Return [X, Y] of the center of cell containing provided text 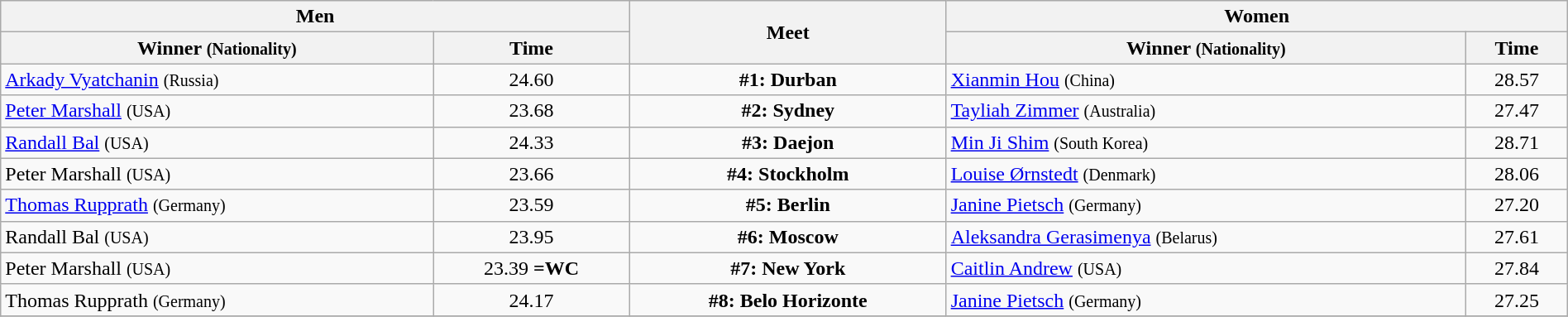
#4: Stockholm [787, 174]
Aleksandra Gerasimenya (Belarus) [1206, 237]
23.39 =WC [532, 268]
#2: Sydney [787, 111]
28.57 [1517, 79]
Women [1257, 17]
23.59 [532, 205]
28.06 [1517, 174]
27.61 [1517, 237]
Caitlin Andrew (USA) [1206, 268]
27.25 [1517, 300]
#8: Belo Horizonte [787, 300]
Men [316, 17]
24.17 [532, 300]
#3: Daejon [787, 142]
#7: New York [787, 268]
27.84 [1517, 268]
#6: Moscow [787, 237]
#5: Berlin [787, 205]
Meet [787, 32]
#1: Durban [787, 79]
24.60 [532, 79]
24.33 [532, 142]
28.71 [1517, 142]
Arkady Vyatchanin (Russia) [217, 79]
23.68 [532, 111]
Louise Ørnstedt (Denmark) [1206, 174]
23.66 [532, 174]
Min Ji Shim (South Korea) [1206, 142]
27.20 [1517, 205]
Tayliah Zimmer (Australia) [1206, 111]
27.47 [1517, 111]
Xianmin Hou (China) [1206, 79]
23.95 [532, 237]
